Pinpoint the cell where the given text exists, returning its [X, Y] midpoint coordinate. 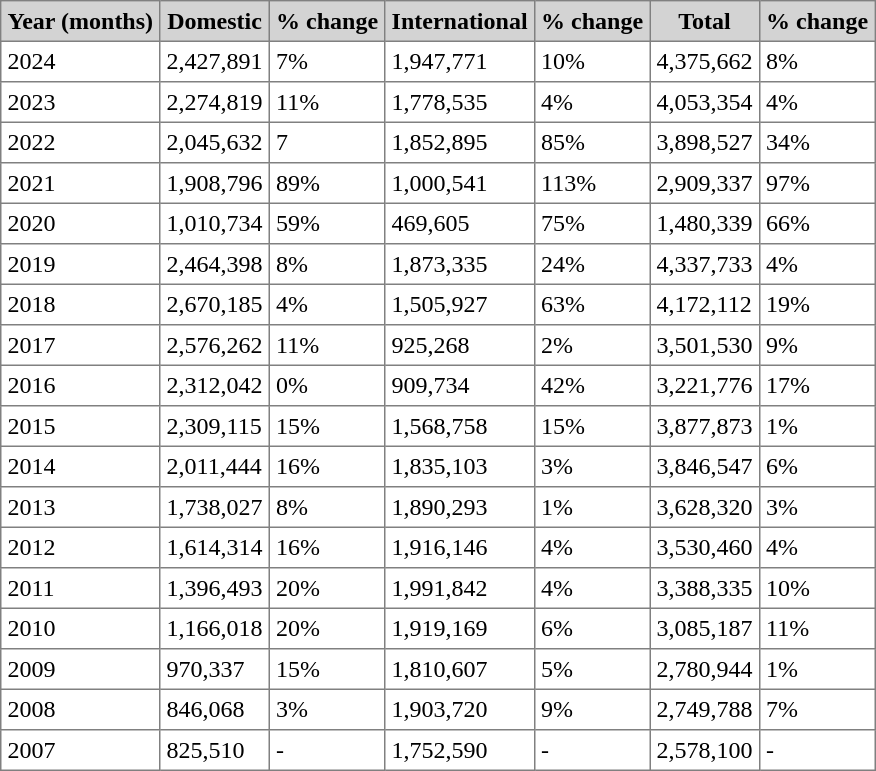
3,628,320 [705, 507]
2,309,115 [215, 426]
2,670,185 [215, 304]
2007 [80, 750]
3,221,776 [705, 385]
113% [592, 183]
2012 [80, 547]
1,991,842 [460, 588]
3,877,873 [705, 426]
Year (months) [80, 21]
24% [592, 264]
1,010,734 [215, 223]
63% [592, 304]
3,898,527 [705, 142]
3,846,547 [705, 466]
2,011,444 [215, 466]
2014 [80, 466]
2019 [80, 264]
2,780,944 [705, 669]
970,337 [215, 669]
3,085,187 [705, 628]
1,480,339 [705, 223]
2008 [80, 709]
1,947,771 [460, 61]
1,903,720 [460, 709]
1,396,493 [215, 588]
2,312,042 [215, 385]
66% [817, 223]
0% [327, 385]
909,734 [460, 385]
1,738,027 [215, 507]
1,166,018 [215, 628]
1,505,927 [460, 304]
469,605 [460, 223]
2,749,788 [705, 709]
1,568,758 [460, 426]
2024 [80, 61]
925,268 [460, 345]
89% [327, 183]
2,274,819 [215, 102]
5% [592, 669]
825,510 [215, 750]
2017 [80, 345]
1,890,293 [460, 507]
1,919,169 [460, 628]
1,908,796 [215, 183]
1,852,895 [460, 142]
4,172,112 [705, 304]
97% [817, 183]
1,810,607 [460, 669]
1,614,314 [215, 547]
1,752,590 [460, 750]
3,388,335 [705, 588]
International [460, 21]
59% [327, 223]
4,053,354 [705, 102]
19% [817, 304]
2023 [80, 102]
2,909,337 [705, 183]
1,778,535 [460, 102]
1,873,335 [460, 264]
Total [705, 21]
2015 [80, 426]
2020 [80, 223]
2,464,398 [215, 264]
2018 [80, 304]
2,576,262 [215, 345]
2013 [80, 507]
2016 [80, 385]
2009 [80, 669]
3,501,530 [705, 345]
4,375,662 [705, 61]
2,427,891 [215, 61]
2011 [80, 588]
34% [817, 142]
17% [817, 385]
85% [592, 142]
1,916,146 [460, 547]
7 [327, 142]
75% [592, 223]
2% [592, 345]
2021 [80, 183]
Domestic [215, 21]
3,530,460 [705, 547]
2,578,100 [705, 750]
2022 [80, 142]
1,835,103 [460, 466]
4,337,733 [705, 264]
1,000,541 [460, 183]
2010 [80, 628]
846,068 [215, 709]
2,045,632 [215, 142]
42% [592, 385]
